Determine the [X, Y] coordinate at the center of the cell enclosing the given text.  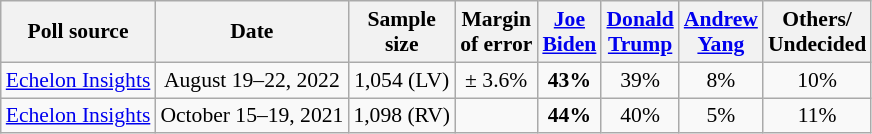
1,054 (LV) [402, 80]
DonaldTrump [640, 32]
40% [640, 116]
8% [721, 80]
43% [569, 80]
11% [817, 116]
Marginof error [496, 32]
August 19–22, 2022 [252, 80]
10% [817, 80]
Date [252, 32]
Poll source [78, 32]
39% [640, 80]
Others/Undecided [817, 32]
44% [569, 116]
1,098 (RV) [402, 116]
5% [721, 116]
October 15–19, 2021 [252, 116]
JoeBiden [569, 32]
AndrewYang [721, 32]
Samplesize [402, 32]
± 3.6% [496, 80]
